Locate the cell with the specified text and output its (x, y) center coordinate. 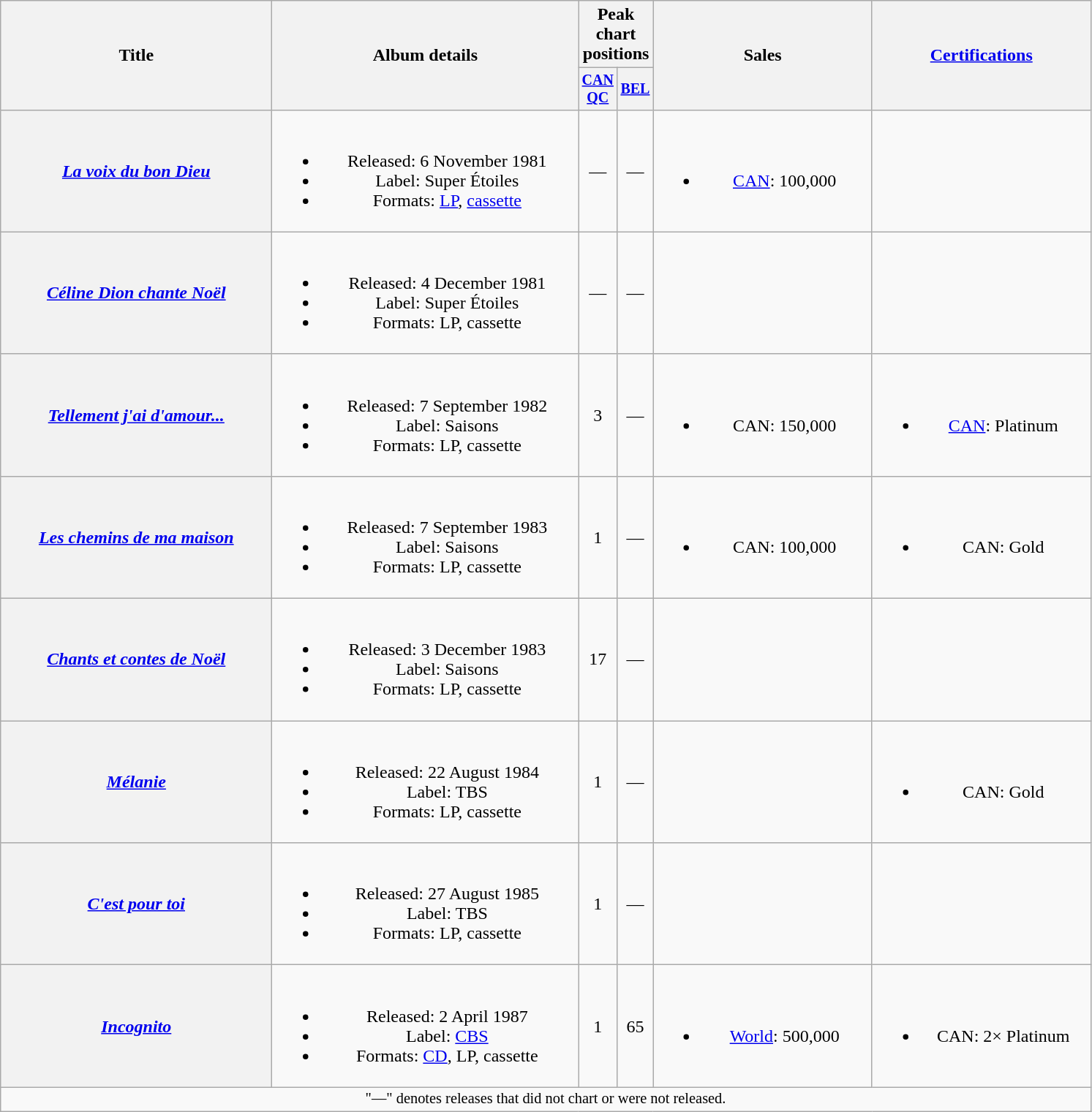
Released: 2 April 1987Label: CBSFormats: CD, LP, cassette (426, 1026)
World: 500,000 (762, 1026)
Released: 7 September 1983Label: SaisonsFormats: LP, cassette (426, 537)
Title (136, 56)
"—" denotes releases that did not chart or were not released. (546, 1100)
Released: 7 September 1982Label: SaisonsFormats: LP, cassette (426, 415)
Mélanie (136, 782)
3 (598, 415)
Released: 4 December 1981Label: Super ÉtoilesFormats: LP, cassette (426, 292)
Peak chart positions (616, 34)
Chants et contes de Noël (136, 659)
Sales (762, 56)
Les chemins de ma maison (136, 537)
CANQC (598, 89)
Released: 27 August 1985Label: TBSFormats: LP, cassette (426, 904)
CAN: 150,000 (762, 415)
CAN: 2× Platinum (982, 1026)
65 (635, 1026)
Released: 22 August 1984Label: TBSFormats: LP, cassette (426, 782)
17 (598, 659)
Released: 3 December 1983Label: SaisonsFormats: LP, cassette (426, 659)
Released: 6 November 1981Label: Super ÉtoilesFormats: LP, cassette (426, 171)
C'est pour toi (136, 904)
Tellement j'ai d'amour... (136, 415)
Incognito (136, 1026)
Céline Dion chante Noël (136, 292)
BEL (635, 89)
Album details (426, 56)
Certifications (982, 56)
La voix du bon Dieu (136, 171)
CAN: Platinum (982, 415)
